Determine the (X, Y) coordinate at the center of the cell enclosing the given text.  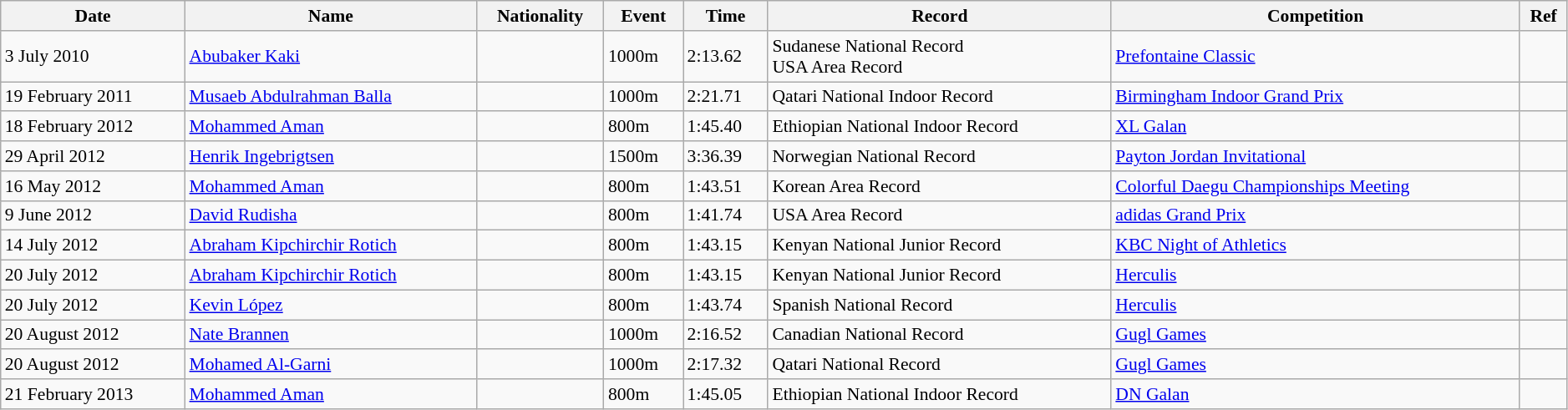
Birmingham Indoor Grand Prix (1315, 97)
2:16.52 (726, 335)
1:45.40 (726, 127)
David Rudisha (331, 215)
Date (94, 16)
Ref (1544, 16)
Mohamed Al-Garni (331, 365)
1500m (643, 156)
KBC Night of Athletics (1315, 245)
Payton Jordan Invitational (1315, 156)
3:36.39 (726, 156)
Competition (1315, 16)
Time (726, 16)
Musaeb Abdulrahman Balla (331, 97)
Henrik Ingebrigtsen (331, 156)
Sudanese National RecordUSA Area Record (939, 57)
Event (643, 16)
Qatari National Record (939, 365)
16 May 2012 (94, 186)
1:43.74 (726, 305)
21 February 2013 (94, 394)
Colorful Daegu Championships Meeting (1315, 186)
2:13.62 (726, 57)
Kevin López (331, 305)
3 July 2010 (94, 57)
Nate Brannen (331, 335)
Abubaker Kaki (331, 57)
Spanish National Record (939, 305)
DN Galan (1315, 394)
18 February 2012 (94, 127)
14 July 2012 (94, 245)
Canadian National Record (939, 335)
2:17.32 (726, 365)
9 June 2012 (94, 215)
1:45.05 (726, 394)
Norwegian National Record (939, 156)
1:41.74 (726, 215)
USA Area Record (939, 215)
adidas Grand Prix (1315, 215)
XL Galan (1315, 127)
Nationality (540, 16)
19 February 2011 (94, 97)
29 April 2012 (94, 156)
2:21.71 (726, 97)
Name (331, 16)
Korean Area Record (939, 186)
Record (939, 16)
Prefontaine Classic (1315, 57)
1:43.51 (726, 186)
Qatari National Indoor Record (939, 97)
